For the text-containing cell, return its midpoint in [x, y] coordinate format. 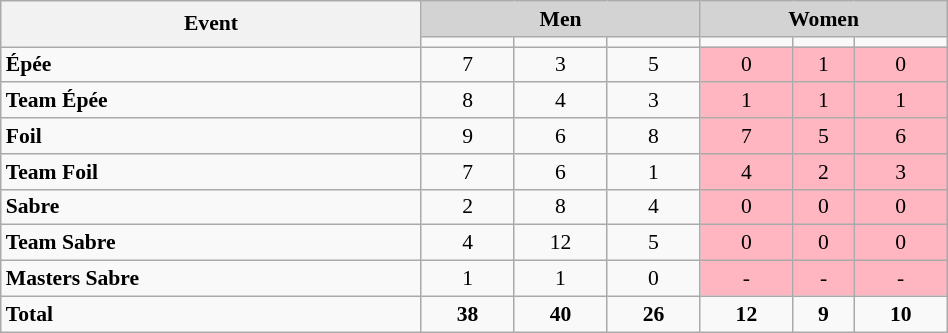
Event [211, 24]
26 [654, 314]
Men [560, 19]
Masters Sabre [211, 279]
38 [468, 314]
Total [211, 314]
40 [560, 314]
Sabre [211, 207]
Women [824, 19]
10 [900, 314]
Team Sabre [211, 243]
Team Foil [211, 172]
Épée [211, 65]
Team Épée [211, 101]
Foil [211, 136]
